Provide the (x, y) coordinate of the cell's center where the given text is located.  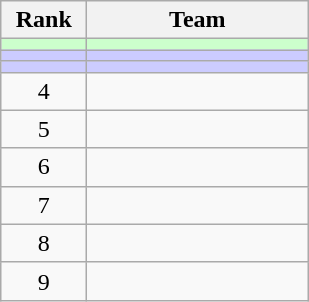
9 (44, 281)
8 (44, 243)
Team (198, 20)
5 (44, 129)
4 (44, 91)
6 (44, 167)
Rank (44, 20)
7 (44, 205)
